Determine the (x, y) coordinate at the center of the cell enclosing the given text.  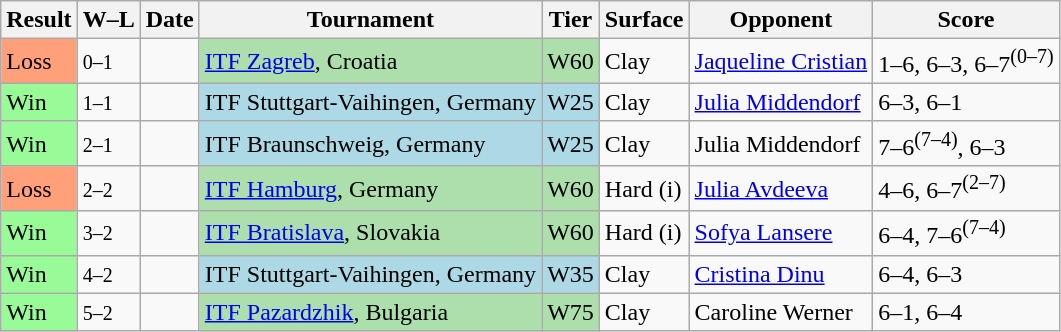
ITF Zagreb, Croatia (370, 62)
3–2 (108, 234)
W35 (571, 274)
ITF Bratislava, Slovakia (370, 234)
Cristina Dinu (781, 274)
Tier (571, 20)
Score (966, 20)
Surface (644, 20)
Jaqueline Cristian (781, 62)
4–2 (108, 274)
W75 (571, 312)
1–6, 6–3, 6–7(0–7) (966, 62)
Date (170, 20)
0–1 (108, 62)
Caroline Werner (781, 312)
Julia Avdeeva (781, 188)
6–4, 6–3 (966, 274)
Tournament (370, 20)
Sofya Lansere (781, 234)
Result (39, 20)
ITF Braunschweig, Germany (370, 144)
2–1 (108, 144)
5–2 (108, 312)
7–6(7–4), 6–3 (966, 144)
W–L (108, 20)
ITF Pazardzhik, Bulgaria (370, 312)
6–3, 6–1 (966, 102)
6–4, 7–6(7–4) (966, 234)
1–1 (108, 102)
Opponent (781, 20)
ITF Hamburg, Germany (370, 188)
6–1, 6–4 (966, 312)
2–2 (108, 188)
4–6, 6–7(2–7) (966, 188)
